Return the (x, y) coordinate for the center point of the cell that contains the specified text.  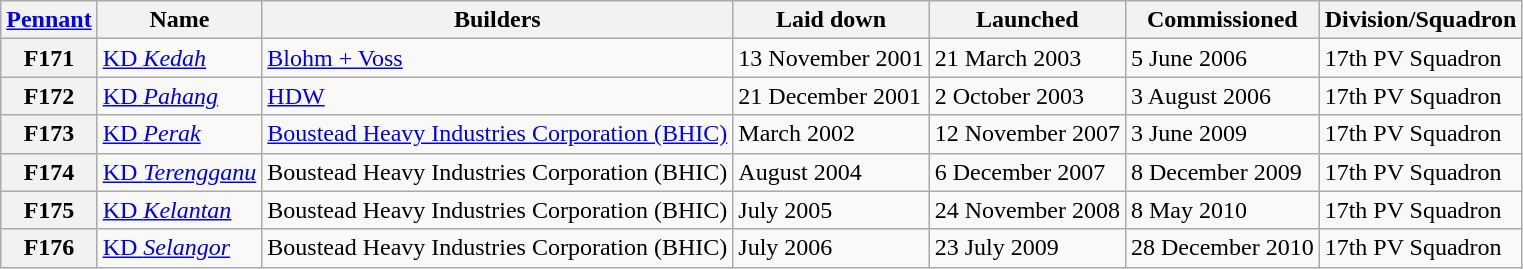
3 June 2009 (1222, 134)
8 May 2010 (1222, 210)
Blohm + Voss (498, 58)
Pennant (49, 20)
F171 (49, 58)
KD Kedah (180, 58)
F174 (49, 172)
KD Selangor (180, 248)
28 December 2010 (1222, 248)
6 December 2007 (1027, 172)
March 2002 (831, 134)
2 October 2003 (1027, 96)
21 December 2001 (831, 96)
Launched (1027, 20)
F172 (49, 96)
F175 (49, 210)
KD Perak (180, 134)
July 2006 (831, 248)
3 August 2006 (1222, 96)
13 November 2001 (831, 58)
Name (180, 20)
F176 (49, 248)
HDW (498, 96)
12 November 2007 (1027, 134)
5 June 2006 (1222, 58)
KD Pahang (180, 96)
KD Terengganu (180, 172)
21 March 2003 (1027, 58)
KD Kelantan (180, 210)
23 July 2009 (1027, 248)
August 2004 (831, 172)
24 November 2008 (1027, 210)
Division/Squadron (1420, 20)
8 December 2009 (1222, 172)
Laid down (831, 20)
Builders (498, 20)
F173 (49, 134)
Commissioned (1222, 20)
July 2005 (831, 210)
